For the text-containing cell, return its midpoint in [X, Y] coordinate format. 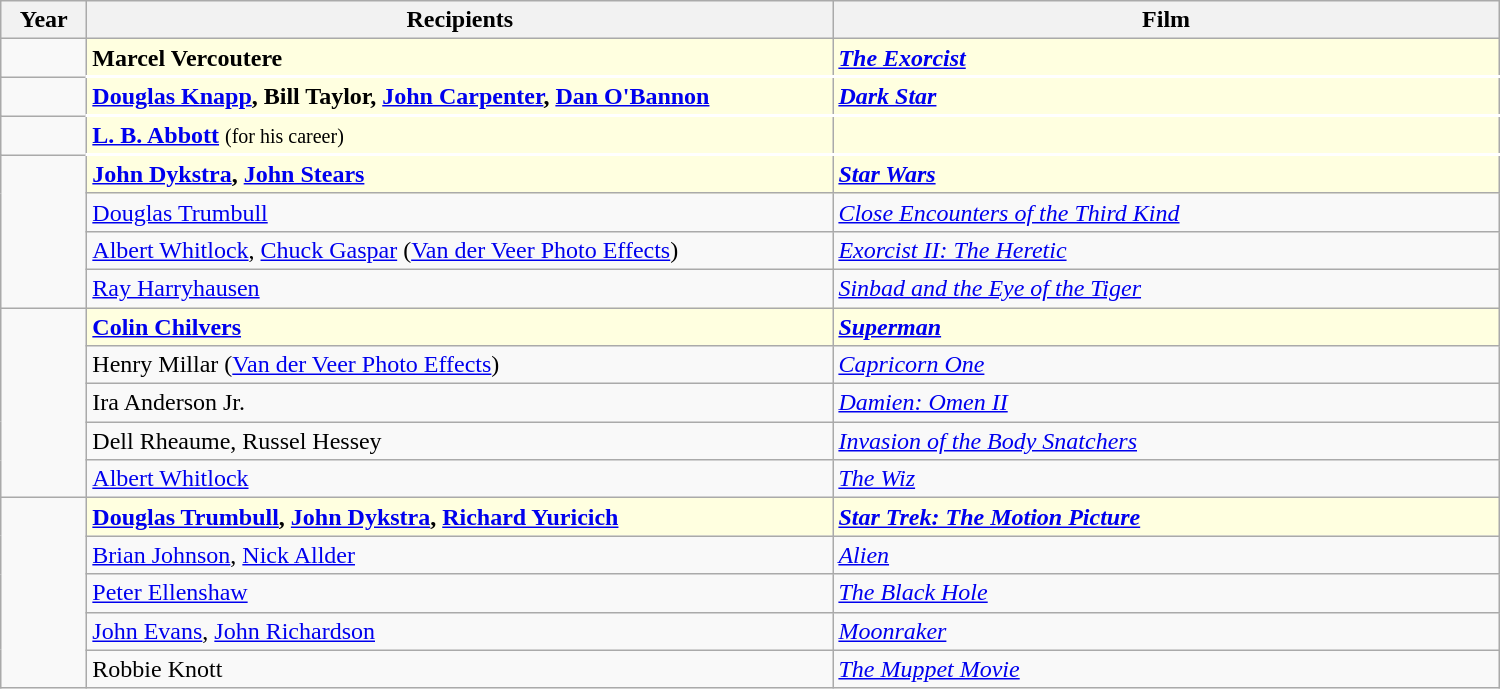
Capricorn One [1166, 365]
Star Trek: The Motion Picture [1166, 517]
Dark Star [1166, 96]
The Exorcist [1166, 58]
Douglas Trumbull, John Dykstra, Richard Yuricich [460, 517]
Invasion of the Body Snatchers [1166, 441]
Damien: Omen II [1166, 403]
Douglas Knapp, Bill Taylor, John Carpenter, Dan O'Bannon [460, 96]
Albert Whitlock [460, 479]
Albert Whitlock, Chuck Gaspar (Van der Veer Photo Effects) [460, 250]
The Black Hole [1166, 593]
Superman [1166, 327]
L. B. Abbott (for his career) [460, 136]
Henry Millar (Van der Veer Photo Effects) [460, 365]
Robbie Knott [460, 669]
The Muppet Movie [1166, 669]
Alien [1166, 555]
John Evans, John Richardson [460, 631]
Moonraker [1166, 631]
Douglas Trumbull [460, 212]
Dell Rheaume, Russel Hessey [460, 441]
Close Encounters of the Third Kind [1166, 212]
Recipients [460, 20]
John Dykstra, John Stears [460, 174]
The Wiz [1166, 479]
Ira Anderson Jr. [460, 403]
Ray Harryhausen [460, 288]
Sinbad and the Eye of the Tiger [1166, 288]
Star Wars [1166, 174]
Exorcist II: The Heretic [1166, 250]
Film [1166, 20]
Colin Chilvers [460, 327]
Marcel Vercoutere [460, 58]
Year [44, 20]
Brian Johnson, Nick Allder [460, 555]
Peter Ellenshaw [460, 593]
